Find where the given text appears and provide that cell's center as (X, Y) coordinate. 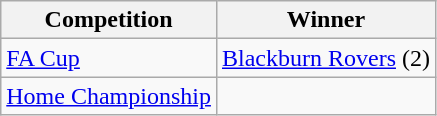
Competition (109, 20)
Winner (326, 20)
Blackburn Rovers (2) (326, 58)
FA Cup (109, 58)
Home Championship (109, 96)
